Search for the cell housing the specified text and yield its (X, Y) center coordinate. 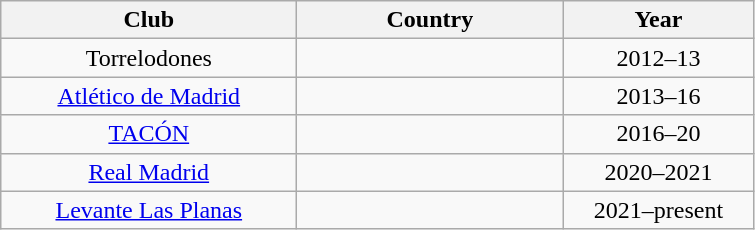
Club (149, 20)
Year (658, 20)
2012–13 (658, 58)
Torrelodones (149, 58)
Levante Las Planas (149, 210)
Real Madrid (149, 172)
2020–2021 (658, 172)
TACÓN (149, 134)
Country (430, 20)
2016–20 (658, 134)
Atlético de Madrid (149, 96)
2013–16 (658, 96)
2021–present (658, 210)
